Provide the (x, y) coordinate of the cell's center where the given text is located.  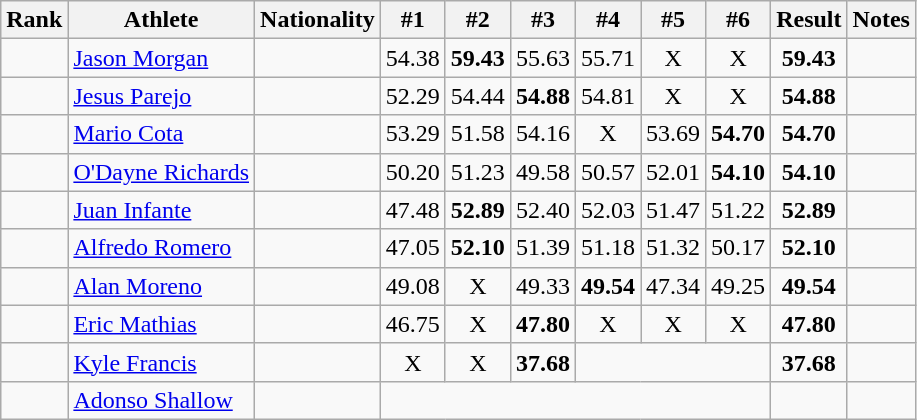
49.08 (412, 286)
#3 (542, 20)
51.32 (674, 248)
Adonso Shallow (162, 400)
47.05 (412, 248)
47.34 (674, 286)
50.17 (738, 248)
O'Dayne Richards (162, 172)
52.29 (412, 96)
Alan Moreno (162, 286)
#4 (608, 20)
52.01 (674, 172)
Jesus Parejo (162, 96)
Mario Cota (162, 134)
46.75 (412, 324)
Juan Infante (162, 210)
55.71 (608, 58)
#2 (478, 20)
52.40 (542, 210)
54.44 (478, 96)
54.38 (412, 58)
Nationality (318, 20)
50.20 (412, 172)
51.22 (738, 210)
Eric Mathias (162, 324)
47.48 (412, 210)
54.16 (542, 134)
Athlete (162, 20)
Jason Morgan (162, 58)
Result (809, 20)
51.58 (478, 134)
53.69 (674, 134)
51.39 (542, 248)
54.81 (608, 96)
49.25 (738, 286)
51.23 (478, 172)
55.63 (542, 58)
#5 (674, 20)
51.47 (674, 210)
50.57 (608, 172)
#1 (412, 20)
Notes (881, 20)
#6 (738, 20)
52.03 (608, 210)
Kyle Francis (162, 362)
53.29 (412, 134)
51.18 (608, 248)
49.33 (542, 286)
49.58 (542, 172)
Rank (34, 20)
Alfredo Romero (162, 248)
